Locate the cell with the specified text and output its (X, Y) center coordinate. 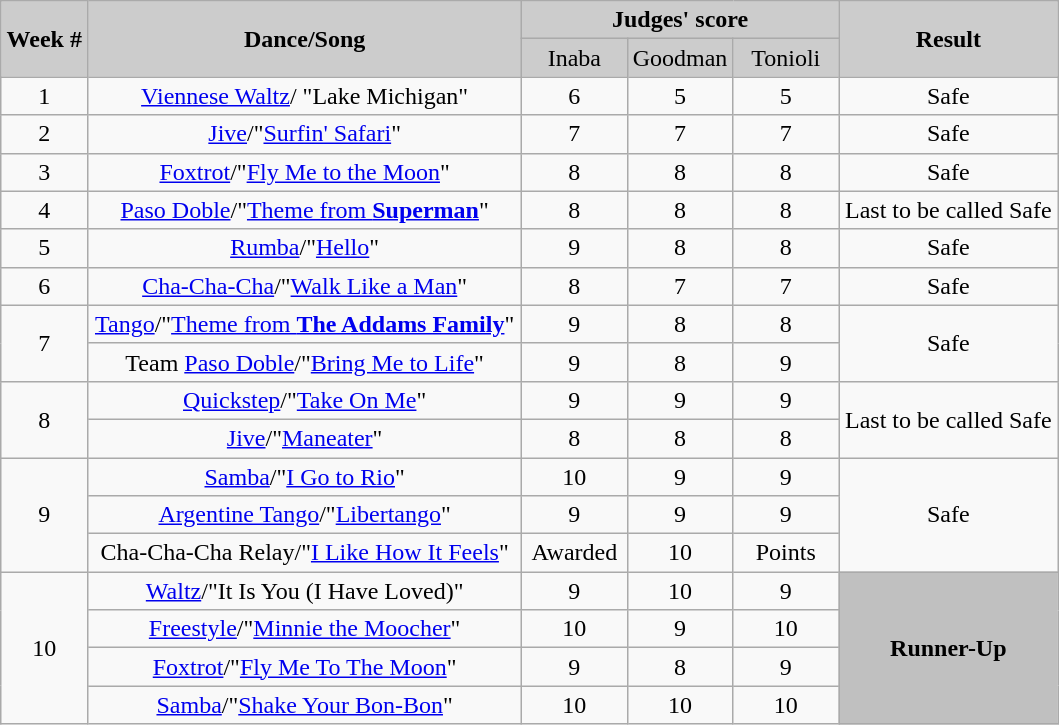
Quickstep/"Take On Me" (305, 400)
Foxtrot/"Fly Me To The Moon" (305, 667)
Jive/"Surfin' Safari" (305, 134)
Tango/"Theme from The Addams Family" (305, 324)
Team Paso Doble/"Bring Me to Life" (305, 362)
Result (948, 39)
Argentine Tango/"Libertango" (305, 515)
Samba/"I Go to Rio" (305, 477)
2 (44, 134)
Rumba/"Hello" (305, 248)
1 (44, 96)
Judges' score (680, 20)
Cha-Cha-Cha/"Walk Like a Man" (305, 286)
3 (44, 172)
Paso Doble/"Theme from Superman" (305, 210)
Tonioli (786, 58)
Jive/"Maneater" (305, 438)
Cha-Cha-Cha Relay/"I Like How It Feels" (305, 553)
Inaba (574, 58)
Dance/Song (305, 39)
Samba/"Shake Your Bon-Bon" (305, 705)
Freestyle/"Minnie the Moocher" (305, 629)
4 (44, 210)
Week # (44, 39)
Points (786, 553)
Runner-Up (948, 648)
Goodman (680, 58)
Foxtrot/"Fly Me to the Moon" (305, 172)
Waltz/"It Is You (I Have Loved)" (305, 591)
Viennese Waltz/ "Lake Michigan" (305, 96)
Awarded (574, 553)
